Find where the given text appears and provide that cell's center as (X, Y) coordinate. 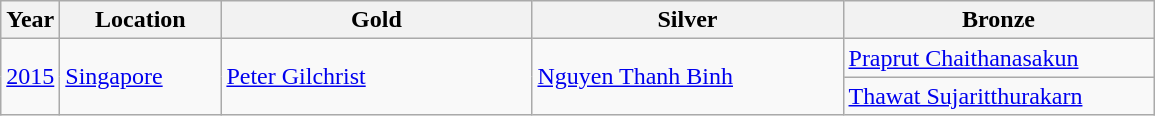
2015 (30, 77)
Location (140, 20)
Nguyen Thanh Binh (688, 77)
Silver (688, 20)
Year (30, 20)
Thawat Sujaritthurakarn (998, 96)
Praprut Chaithanasakun (998, 58)
Singapore (140, 77)
Gold (376, 20)
Bronze (998, 20)
Peter Gilchrist (376, 77)
